For the text-containing cell, return its midpoint in (x, y) coordinate format. 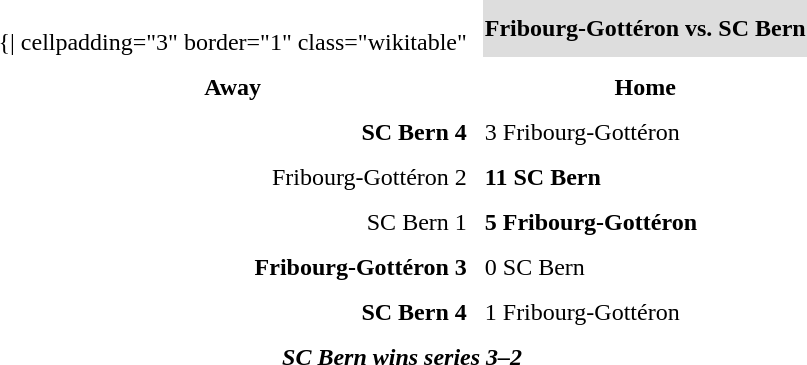
1 Fribourg-Gottéron (645, 312)
11 SC Bern (645, 177)
Fribourg-Gottéron vs. SC Bern (645, 28)
3 Fribourg-Gottéron (645, 132)
5 Fribourg-Gottéron (645, 222)
0 SC Bern (645, 267)
Home (645, 87)
